From the cell containing the given text, extract its center point as [X, Y] coordinate. 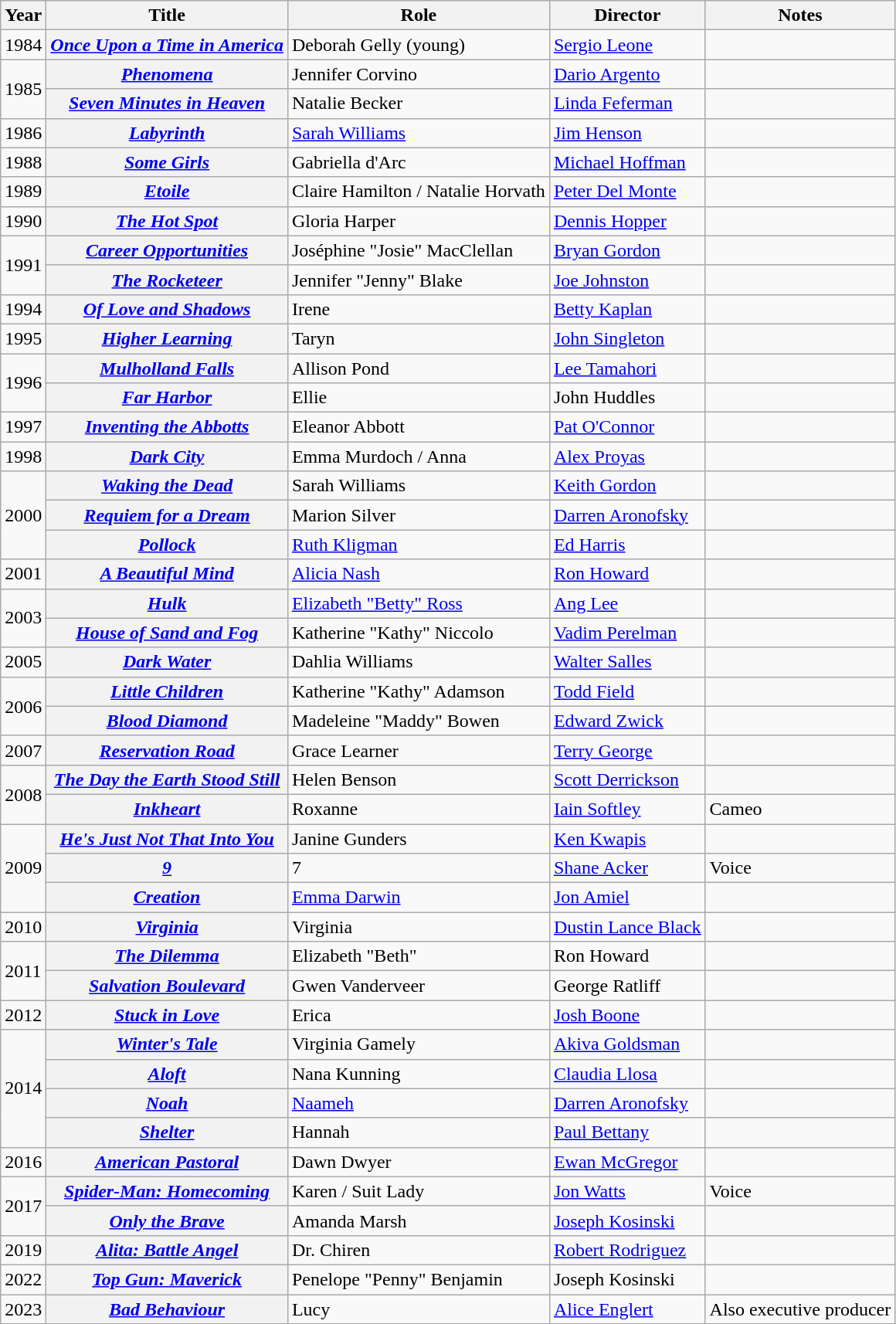
Irene [419, 309]
Jon Watts [627, 1191]
Higher Learning [167, 338]
Ed Harris [627, 545]
Salvation Boulevard [167, 986]
The Dilemma [167, 956]
2010 [23, 927]
2001 [23, 574]
Naameh [419, 1103]
Claudia Llosa [627, 1074]
Some Girls [167, 162]
Peter Del Monte [627, 192]
Amanda Marsh [419, 1220]
John Singleton [627, 338]
Terry George [627, 750]
Bryan Gordon [627, 250]
Alita: Battle Angel [167, 1250]
Betty Kaplan [627, 309]
Noah [167, 1103]
Lee Tamahori [627, 368]
Shane Acker [627, 868]
2022 [23, 1279]
Aloft [167, 1074]
Todd Field [627, 691]
1991 [23, 265]
He's Just Not That Into You [167, 838]
Title [167, 15]
Emma Darwin [419, 898]
Katherine "Kathy" Adamson [419, 691]
Virginia Gamely [419, 1044]
Bad Behaviour [167, 1309]
Edward Zwick [627, 721]
Natalie Becker [419, 104]
2011 [23, 971]
Stuck in Love [167, 1015]
Nana Kunning [419, 1074]
2023 [23, 1309]
The Day the Earth Stood Still [167, 779]
1994 [23, 309]
Katherine "Kathy" Niccolo [419, 633]
Keith Gordon [627, 486]
Akiva Goldsman [627, 1044]
Vadim Perelman [627, 633]
Career Opportunities [167, 250]
Hannah [419, 1132]
Creation [167, 898]
Hulk [167, 603]
1990 [23, 221]
2003 [23, 618]
Elizabeth "Betty" Ross [419, 603]
1988 [23, 162]
Marion Silver [419, 515]
7 [419, 868]
Emma Murdoch / Anna [419, 457]
Eleanor Abbott [419, 427]
Role [419, 15]
9 [167, 868]
Dustin Lance Black [627, 927]
2019 [23, 1250]
Jim Henson [627, 133]
Helen Benson [419, 779]
House of Sand and Fog [167, 633]
Linda Feferman [627, 104]
Alice Englert [627, 1309]
Cameo [800, 809]
Allison Pond [419, 368]
Josh Boone [627, 1015]
1984 [23, 45]
Little Children [167, 691]
1985 [23, 89]
Once Upon a Time in America [167, 45]
Walter Salles [627, 662]
Dr. Chiren [419, 1250]
George Ratliff [627, 986]
Dawn Dwyer [419, 1162]
2000 [23, 515]
2005 [23, 662]
Only the Brave [167, 1220]
Top Gun: Maverick [167, 1279]
1989 [23, 192]
Robert Rodriguez [627, 1250]
Madeleine "Maddy" Bowen [419, 721]
Penelope "Penny" Benjamin [419, 1279]
Erica [419, 1015]
American Pastoral [167, 1162]
Michael Hoffman [627, 162]
1996 [23, 383]
2006 [23, 706]
Jon Amiel [627, 898]
Notes [800, 15]
Reservation Road [167, 750]
1986 [23, 133]
Gloria Harper [419, 221]
Dennis Hopper [627, 221]
2008 [23, 794]
Elizabeth "Beth" [419, 956]
Dark Water [167, 662]
Iain Softley [627, 809]
Mulholland Falls [167, 368]
Requiem for a Dream [167, 515]
Ken Kwapis [627, 838]
Janine Gunders [419, 838]
The Rocketeer [167, 280]
2012 [23, 1015]
Ellie [419, 398]
Year [23, 15]
Also executive producer [800, 1309]
Deborah Gelly (young) [419, 45]
Karen / Suit Lady [419, 1191]
Inventing the Abbotts [167, 427]
Taryn [419, 338]
Joséphine "Josie" MacClellan [419, 250]
Pollock [167, 545]
Director [627, 15]
Sergio Leone [627, 45]
Scott Derrickson [627, 779]
2014 [23, 1088]
Ang Lee [627, 603]
Ruth Kligman [419, 545]
Roxanne [419, 809]
John Huddles [627, 398]
Blood Diamond [167, 721]
Far Harbor [167, 398]
Jennifer Corvino [419, 74]
2007 [23, 750]
A Beautiful Mind [167, 574]
2009 [23, 867]
Paul Bettany [627, 1132]
Jennifer "Jenny" Blake [419, 280]
Labyrinth [167, 133]
Winter's Tale [167, 1044]
Ewan McGregor [627, 1162]
1995 [23, 338]
The Hot Spot [167, 221]
Joe Johnston [627, 280]
Waking the Dead [167, 486]
Pat O'Connor [627, 427]
Phenomena [167, 74]
Shelter [167, 1132]
Inkheart [167, 809]
Spider-Man: Homecoming [167, 1191]
Grace Learner [419, 750]
Dark City [167, 457]
Claire Hamilton / Natalie Horvath [419, 192]
2016 [23, 1162]
Alicia Nash [419, 574]
1997 [23, 427]
Alex Proyas [627, 457]
Lucy [419, 1309]
Of Love and Shadows [167, 309]
2017 [23, 1206]
Gwen Vanderveer [419, 986]
Dario Argento [627, 74]
Seven Minutes in Heaven [167, 104]
Gabriella d'Arc [419, 162]
1998 [23, 457]
Etoile [167, 192]
Dahlia Williams [419, 662]
